Return the (X, Y) coordinate for the center point of the cell that contains the specified text.  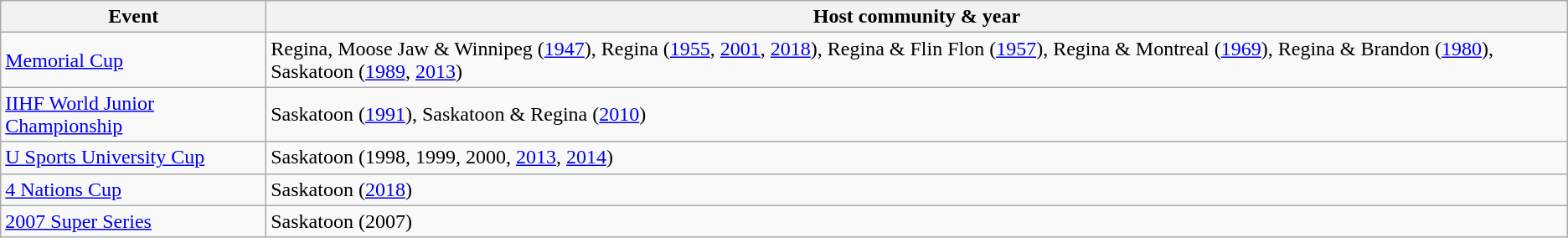
2007 Super Series (134, 221)
Event (134, 17)
IIHF World Junior Championship (134, 114)
Host community & year (917, 17)
Saskatoon (2018) (917, 189)
Saskatoon (2007) (917, 221)
Saskatoon (1991), Saskatoon & Regina (2010) (917, 114)
U Sports University Cup (134, 158)
Memorial Cup (134, 60)
Saskatoon (1998, 1999, 2000, 2013, 2014) (917, 158)
4 Nations Cup (134, 189)
